Extract the [x, y] coordinate from the center of the cell holding the provided text.  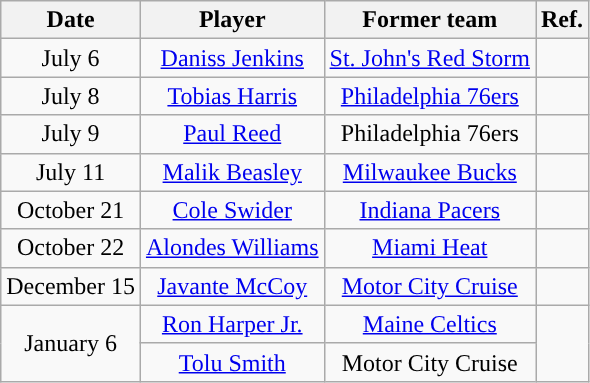
July 6 [71, 58]
Javante McCoy [232, 286]
Ref. [562, 20]
Indiana Pacers [430, 210]
Milwaukee Bucks [430, 172]
Former team [430, 20]
Tobias Harris [232, 96]
Daniss Jenkins [232, 58]
July 9 [71, 134]
Malik Beasley [232, 172]
Tolu Smith [232, 362]
October 22 [71, 248]
Date [71, 20]
Player [232, 20]
December 15 [71, 286]
Ron Harper Jr. [232, 324]
October 21 [71, 210]
St. John's Red Storm [430, 58]
July 11 [71, 172]
January 6 [71, 343]
Maine Celtics [430, 324]
Paul Reed [232, 134]
Alondes Williams [232, 248]
Miami Heat [430, 248]
July 8 [71, 96]
Cole Swider [232, 210]
